Return the [x, y] coordinate for the center point of the cell that contains the specified text.  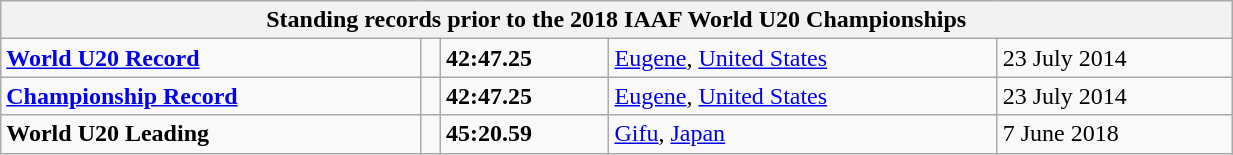
45:20.59 [525, 134]
7 June 2018 [1114, 134]
Championship Record [212, 96]
World U20 Leading [212, 134]
Gifu, Japan [803, 134]
World U20 Record [212, 58]
Standing records prior to the 2018 IAAF World U20 Championships [616, 20]
